Determine the [x, y] coordinate at the center of the cell enclosing the given text.  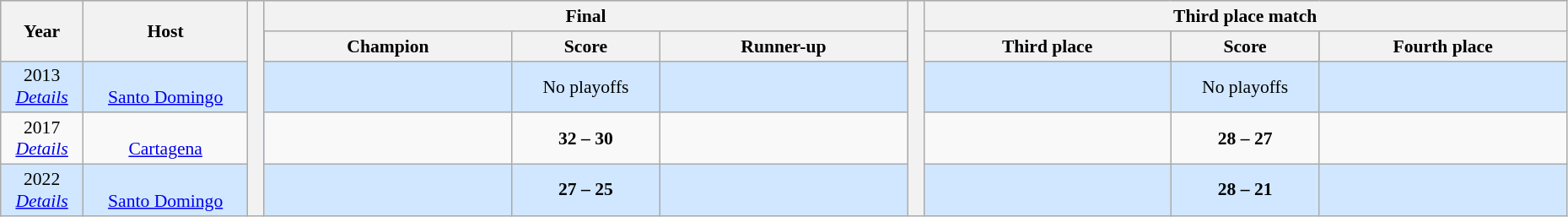
Third place [1048, 46]
32 – 30 [586, 138]
28 – 27 [1245, 138]
2013Details [42, 86]
28 – 21 [1245, 191]
Champion [388, 46]
Runner-up [783, 46]
Fourth place [1442, 46]
2017Details [42, 138]
Host [165, 30]
2022Details [42, 191]
27 – 25 [586, 191]
Third place match [1245, 16]
Final [585, 16]
Cartagena [165, 138]
Year [42, 30]
